Output the (X, Y) coordinate of the center of the cell containing the given text.  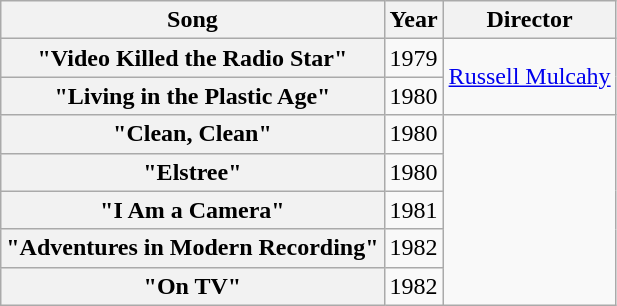
"Adventures in Modern Recording" (192, 248)
Song (192, 20)
"Clean, Clean" (192, 134)
"Elstree" (192, 172)
Russell Mulcahy (530, 77)
"On TV" (192, 286)
1981 (414, 210)
Year (414, 20)
1979 (414, 58)
"Video Killed the Radio Star" (192, 58)
"Living in the Plastic Age" (192, 96)
Director (530, 20)
"I Am a Camera" (192, 210)
